Return the [X, Y] coordinate for the center point of the cell that contains the specified text.  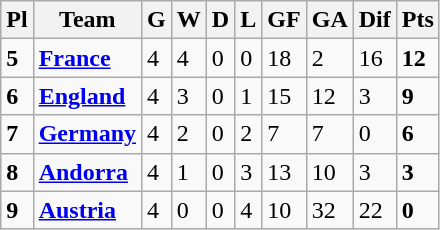
13 [284, 172]
G [157, 20]
8 [17, 172]
L [248, 20]
Pts [418, 20]
Andorra [87, 172]
Pl [17, 20]
5 [17, 58]
France [87, 58]
GA [330, 20]
18 [284, 58]
Germany [87, 134]
Dif [374, 20]
22 [374, 210]
W [188, 20]
D [220, 20]
15 [284, 96]
16 [374, 58]
GF [284, 20]
32 [330, 210]
Team [87, 20]
Austria [87, 210]
England [87, 96]
